Locate the cell with the specified text and output its [x, y] center coordinate. 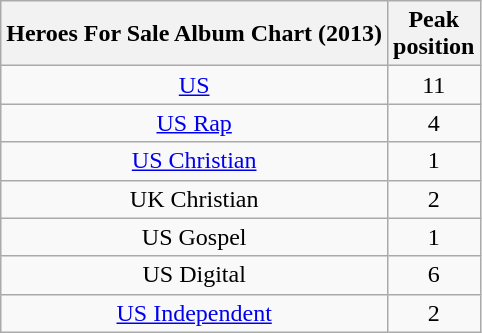
4 [434, 123]
6 [434, 275]
Heroes For Sale Album Chart (2013) [194, 34]
UK Christian [194, 199]
US Independent [194, 313]
US Digital [194, 275]
US Rap [194, 123]
Peakposition [434, 34]
US Gospel [194, 237]
US Christian [194, 161]
US [194, 85]
11 [434, 85]
